Output the (x, y) coordinate of the center of the cell containing the given text.  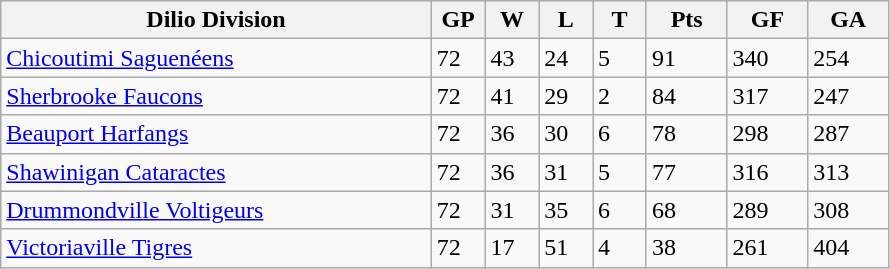
313 (848, 172)
317 (768, 96)
308 (848, 210)
17 (512, 248)
Beauport Harfangs (216, 134)
298 (768, 134)
51 (566, 248)
316 (768, 172)
Sherbrooke Faucons (216, 96)
254 (848, 58)
T (620, 20)
84 (686, 96)
41 (512, 96)
29 (566, 96)
4 (620, 248)
24 (566, 58)
77 (686, 172)
Dilio Division (216, 20)
247 (848, 96)
35 (566, 210)
Drummondville Voltigeurs (216, 210)
91 (686, 58)
340 (768, 58)
68 (686, 210)
38 (686, 248)
78 (686, 134)
30 (566, 134)
287 (848, 134)
L (566, 20)
Victoriaville Tigres (216, 248)
GA (848, 20)
Pts (686, 20)
43 (512, 58)
Shawinigan Cataractes (216, 172)
289 (768, 210)
GP (458, 20)
Chicoutimi Saguenéens (216, 58)
2 (620, 96)
GF (768, 20)
261 (768, 248)
404 (848, 248)
W (512, 20)
